Search for the cell housing the specified text and yield its [x, y] center coordinate. 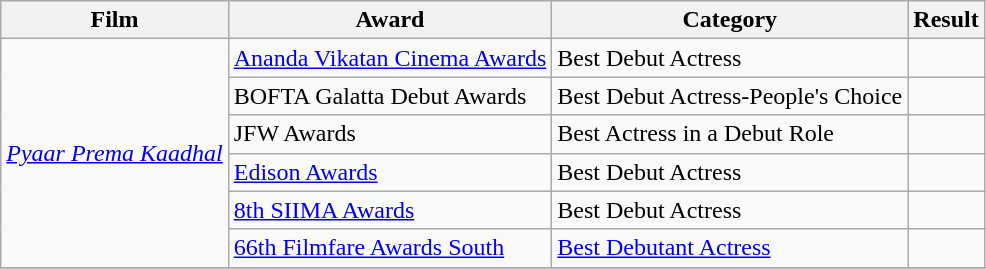
Result [946, 20]
Film [114, 20]
Category [730, 20]
Edison Awards [390, 172]
BOFTA Galatta Debut Awards [390, 96]
Award [390, 20]
Best Debutant Actress [730, 248]
66th Filmfare Awards South [390, 248]
8th SIIMA Awards [390, 210]
Ananda Vikatan Cinema Awards [390, 58]
JFW Awards [390, 134]
Pyaar Prema Kaadhal [114, 153]
Best Actress in a Debut Role [730, 134]
Best Debut Actress-People's Choice [730, 96]
